From the cell containing the given text, extract its center point as [x, y] coordinate. 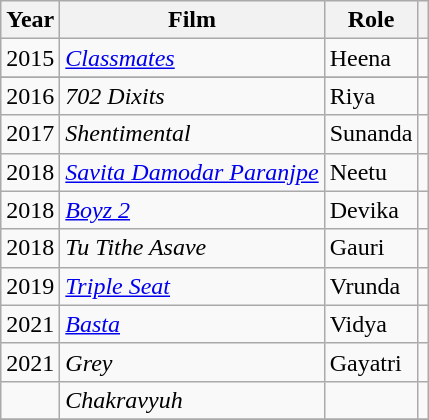
Film [192, 20]
Vrunda [371, 286]
Shentimental [192, 134]
Devika [371, 210]
Year [30, 20]
2017 [30, 134]
2015 [30, 58]
Grey [192, 362]
Role [371, 20]
702 Dixits [192, 96]
Tu Tithe Asave [192, 248]
Chakravyuh [192, 400]
Classmates [192, 58]
Gauri [371, 248]
2019 [30, 286]
Savita Damodar Paranjpe [192, 172]
Heena [371, 58]
Triple Seat [192, 286]
Basta [192, 324]
Boyz 2 [192, 210]
Sunanda [371, 134]
Gayatri [371, 362]
Vidya [371, 324]
Neetu [371, 172]
2016 [30, 96]
Riya [371, 96]
